Return the (X, Y) coordinate for the center point of the cell that contains the specified text.  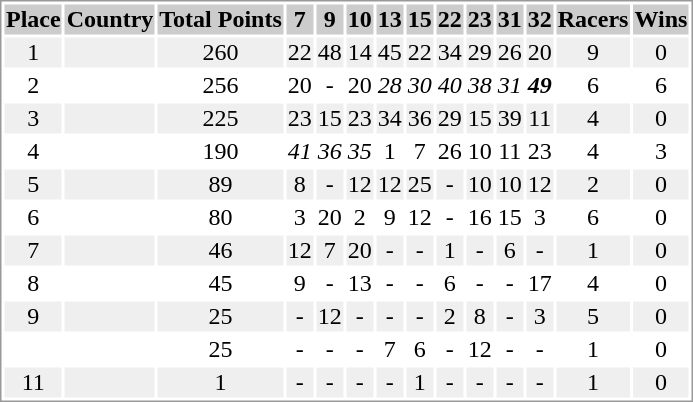
190 (220, 151)
35 (360, 151)
Place (33, 19)
46 (220, 251)
39 (510, 119)
Country (110, 19)
38 (480, 85)
Racers (593, 19)
48 (330, 53)
17 (540, 283)
225 (220, 119)
260 (220, 53)
80 (220, 217)
Total Points (220, 19)
32 (540, 19)
49 (540, 85)
14 (360, 53)
Wins (661, 19)
41 (300, 151)
28 (390, 85)
256 (220, 85)
16 (480, 217)
89 (220, 185)
30 (420, 85)
40 (450, 85)
